Search for the cell housing the specified text and yield its [X, Y] center coordinate. 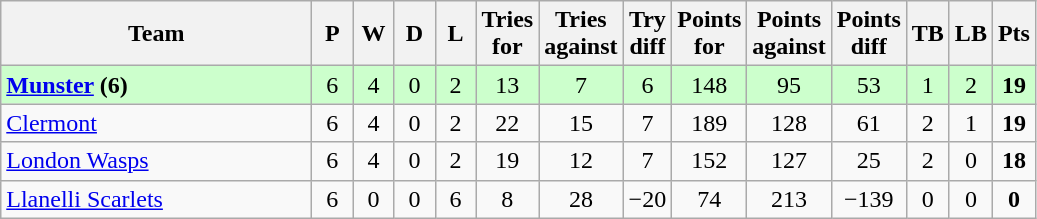
Tries against [581, 34]
128 [789, 123]
95 [789, 85]
Points diff [868, 34]
Team [156, 34]
18 [1014, 161]
Pts [1014, 34]
8 [508, 199]
P [332, 34]
28 [581, 199]
Tries for [508, 34]
D [414, 34]
Points against [789, 34]
148 [710, 85]
Try diff [648, 34]
22 [508, 123]
15 [581, 123]
53 [868, 85]
189 [710, 123]
Points for [710, 34]
74 [710, 199]
13 [508, 85]
L [456, 34]
London Wasps [156, 161]
−139 [868, 199]
Clermont [156, 123]
Llanelli Scarlets [156, 199]
213 [789, 199]
Munster (6) [156, 85]
152 [710, 161]
25 [868, 161]
W [374, 34]
12 [581, 161]
61 [868, 123]
−20 [648, 199]
LB [970, 34]
TB [928, 34]
127 [789, 161]
